Return (X, Y) of the center of cell containing provided text 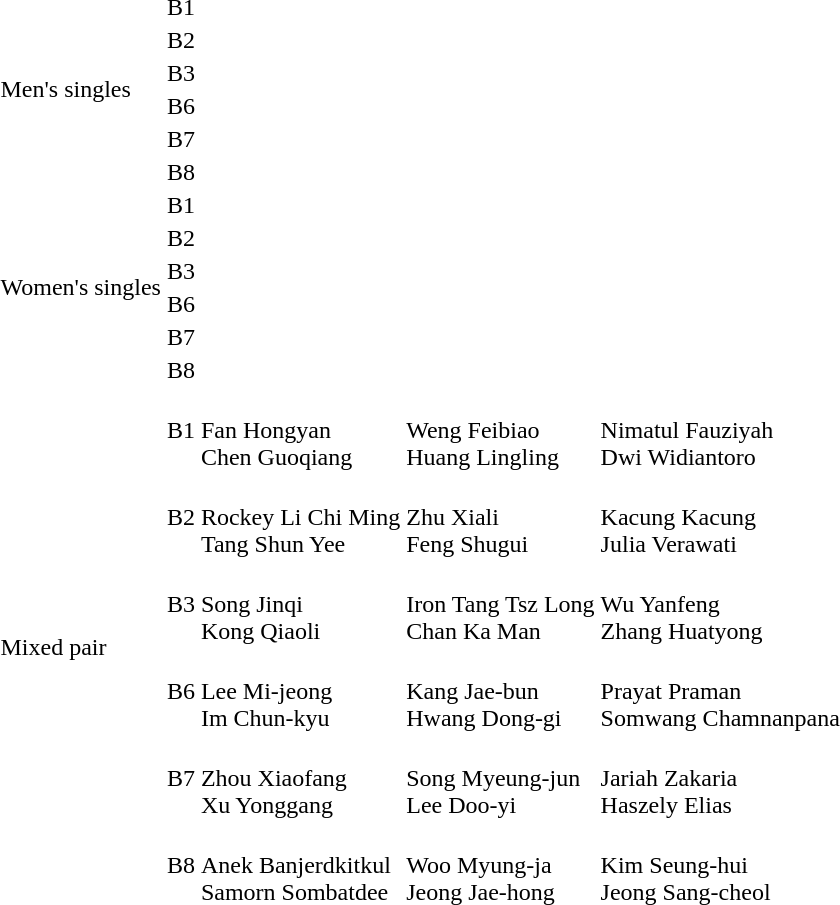
Zhou XiaofangXu Yonggang (300, 778)
Iron Tang Tsz LongChan Ka Man (500, 604)
Fan HongyanChen Guoqiang (300, 430)
Rockey Li Chi MingTang Shun Yee (300, 517)
Kang Jae-bunHwang Dong-gi (500, 691)
Lee Mi-jeongIm Chun-kyu (300, 691)
Weng FeibiaoHuang Lingling (500, 430)
Song JinqiKong Qiaoli (300, 604)
Zhu XialiFeng Shugui (500, 517)
Song Myeung-junLee Doo-yi (500, 778)
